Return the (X, Y) coordinate for the center point of the cell that contains the specified text.  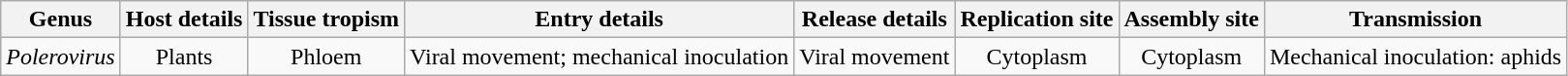
Viral movement (875, 57)
Tissue tropism (326, 19)
Replication site (1036, 19)
Mechanical inoculation: aphids (1415, 57)
Polerovirus (60, 57)
Plants (184, 57)
Genus (60, 19)
Transmission (1415, 19)
Phloem (326, 57)
Assembly site (1191, 19)
Host details (184, 19)
Viral movement; mechanical inoculation (600, 57)
Release details (875, 19)
Entry details (600, 19)
